From the cell containing the given text, extract its center point as [X, Y] coordinate. 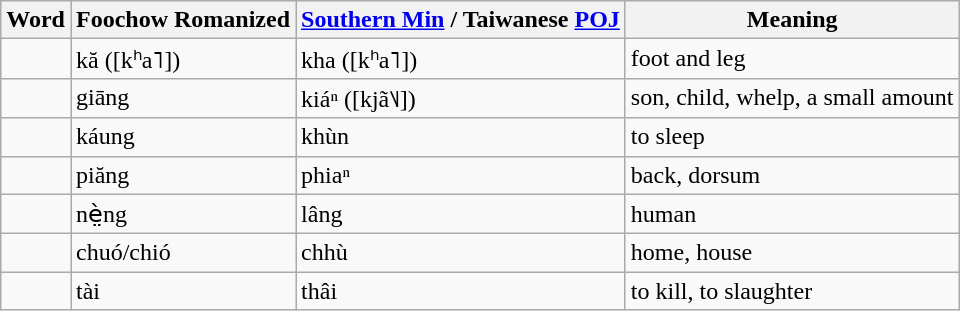
Word [36, 20]
phiaⁿ [461, 175]
lâng [461, 214]
giāng [182, 98]
back, dorsum [792, 175]
tài [182, 291]
Southern Min / Taiwanese POJ [461, 20]
Meaning [792, 20]
kă ([kʰa˥]) [182, 59]
Foochow Romanized [182, 20]
human [792, 214]
kha ([kʰa˥]) [461, 59]
nè̤ng [182, 214]
chuó/chió [182, 253]
foot and leg [792, 59]
to sleep [792, 137]
piăng [182, 175]
khùn [461, 137]
chhù [461, 253]
káung [182, 137]
son, child, whelp, a small amount [792, 98]
to kill, to slaughter [792, 291]
home, house [792, 253]
kiáⁿ ([kjã˥˩]) [461, 98]
thâi [461, 291]
